From the cell containing the given text, extract its center point as (X, Y) coordinate. 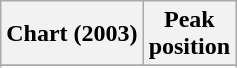
Peakposition (189, 34)
Chart (2003) (72, 34)
